Provide the [X, Y] coordinate of the cell's center where the given text is located.  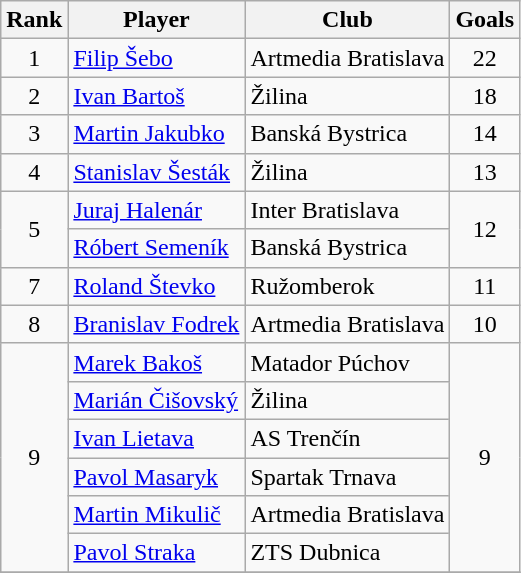
5 [34, 229]
Rank [34, 20]
1 [34, 58]
Spartak Trnava [348, 477]
13 [485, 172]
Ivan Lietava [156, 438]
12 [485, 229]
Filip Šebo [156, 58]
Juraj Halenár [156, 210]
8 [34, 324]
Ivan Bartoš [156, 96]
11 [485, 286]
Inter Bratislava [348, 210]
22 [485, 58]
Marián Čišovský [156, 400]
Player [156, 20]
2 [34, 96]
10 [485, 324]
Club [348, 20]
ZTS Dubnica [348, 553]
AS Trenčín [348, 438]
14 [485, 134]
3 [34, 134]
Stanislav Šesták [156, 172]
Pavol Straka [156, 553]
Ružomberok [348, 286]
Roland Števko [156, 286]
Branislav Fodrek [156, 324]
Martin Mikulič [156, 515]
Marek Bakoš [156, 362]
Róbert Semeník [156, 248]
18 [485, 96]
7 [34, 286]
Matador Púchov [348, 362]
Goals [485, 20]
Martin Jakubko [156, 134]
Pavol Masaryk [156, 477]
4 [34, 172]
